Locate the cell with the specified text and output its (x, y) center coordinate. 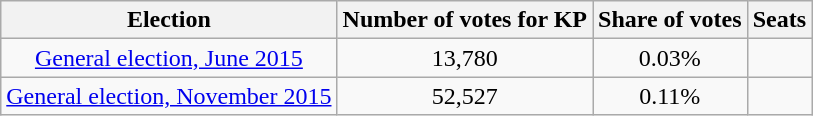
0.11% (670, 96)
Number of votes for KP (464, 20)
13,780 (464, 58)
General election, November 2015 (169, 96)
Share of votes (670, 20)
0.03% (670, 58)
Seats (779, 20)
General election, June 2015 (169, 58)
52,527 (464, 96)
Election (169, 20)
